Determine the (x, y) coordinate at the center of the cell enclosing the given text.  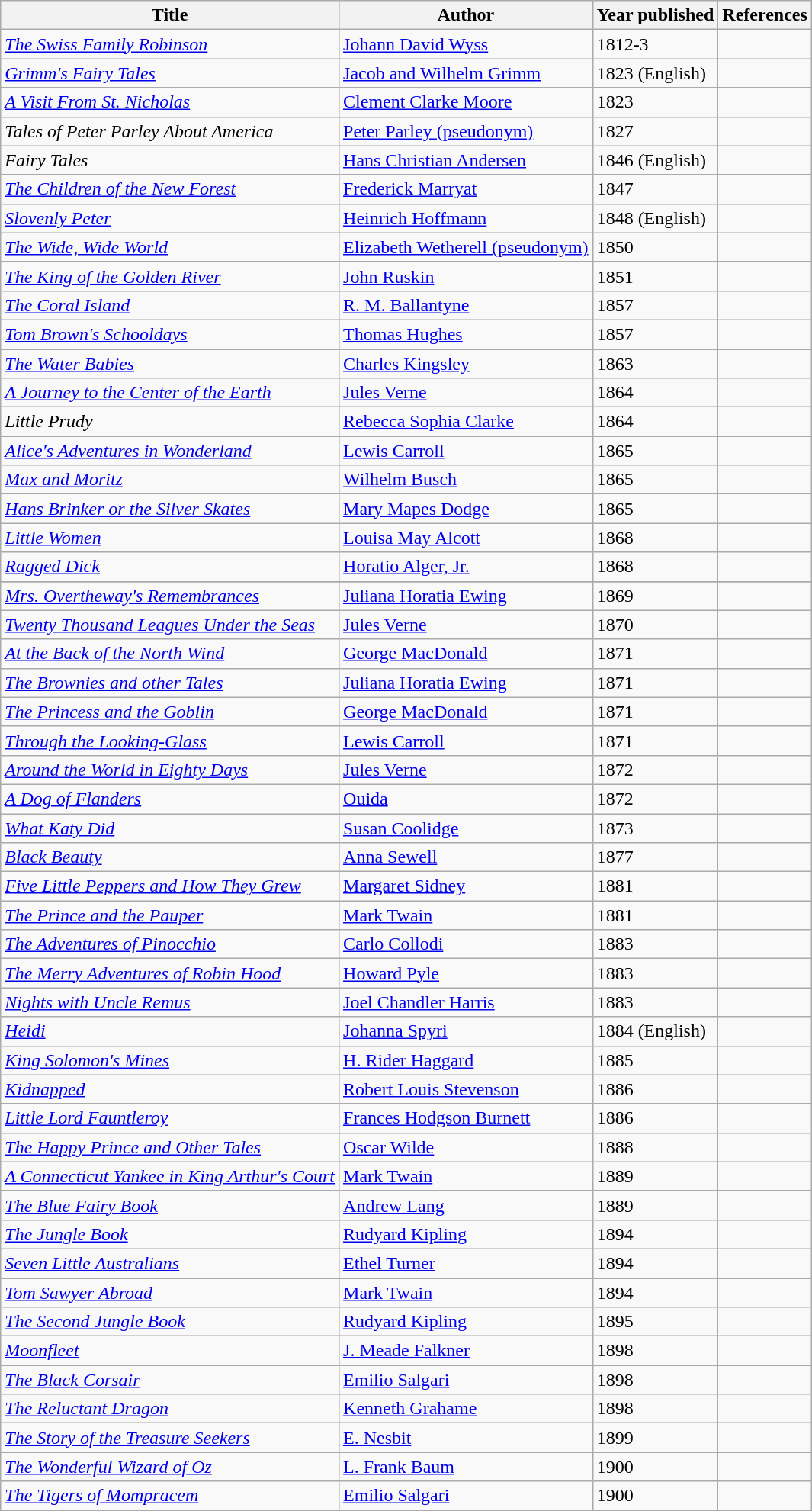
E. Nesbit (467, 1438)
The Black Corsair (170, 1380)
Johanna Spyri (467, 1031)
The Story of the Treasure Seekers (170, 1438)
Title (170, 15)
A Visit From St. Nicholas (170, 102)
1850 (656, 247)
The Adventures of Pinocchio (170, 944)
1888 (656, 1147)
J. Meade Falkner (467, 1351)
Susan Coolidge (467, 828)
King Solomon's Mines (170, 1060)
Fairy Tales (170, 160)
1884 (English) (656, 1031)
Andrew Lang (467, 1205)
Ragged Dick (170, 567)
Tales of Peter Parley About America (170, 131)
Author (467, 15)
Rebecca Sophia Clarke (467, 422)
The Happy Prince and Other Tales (170, 1147)
Frances Hodgson Burnett (467, 1118)
1869 (656, 596)
The Wonderful Wizard of Oz (170, 1467)
The Brownies and other Tales (170, 683)
Clement Clarke Moore (467, 102)
Alice's Adventures in Wonderland (170, 451)
John Ruskin (467, 276)
Jacob and Wilhelm Grimm (467, 73)
The Merry Adventures of Robin Hood (170, 973)
Ethel Turner (467, 1263)
H. Rider Haggard (467, 1060)
Tom Sawyer Abroad (170, 1293)
Year published (656, 15)
1870 (656, 625)
Nights with Uncle Remus (170, 1002)
1873 (656, 828)
1848 (English) (656, 218)
Little Women (170, 538)
A Dog of Flanders (170, 799)
Johann David Wyss (467, 44)
The Swiss Family Robinson (170, 44)
1827 (656, 131)
Hans Christian Andersen (467, 160)
Wilhelm Busch (467, 480)
Twenty Thousand Leagues Under the Seas (170, 625)
Max and Moritz (170, 480)
Joel Chandler Harris (467, 1002)
A Connecticut Yankee in King Arthur's Court (170, 1176)
Oscar Wilde (467, 1147)
Charles Kingsley (467, 364)
Frederick Marryat (467, 189)
Little Prudy (170, 422)
Elizabeth Wetherell (pseudonym) (467, 247)
Five Little Peppers and How They Grew (170, 886)
Heinrich Hoffmann (467, 218)
Seven Little Australians (170, 1263)
The Coral Island (170, 305)
Robert Louis Stevenson (467, 1089)
Moonfleet (170, 1351)
Through the Looking-Glass (170, 741)
The Blue Fairy Book (170, 1205)
1812-3 (656, 44)
1851 (656, 276)
1877 (656, 857)
Thomas Hughes (467, 334)
Mrs. Overtheway's Remembrances (170, 596)
Grimm's Fairy Tales (170, 73)
Carlo Collodi (467, 944)
Peter Parley (pseudonym) (467, 131)
At the Back of the North Wind (170, 654)
Louisa May Alcott (467, 538)
What Katy Did (170, 828)
R. M. Ballantyne (467, 305)
The Jungle Book (170, 1234)
1823 (English) (656, 73)
The Reluctant Dragon (170, 1409)
1846 (English) (656, 160)
A Journey to the Center of the Earth (170, 393)
1863 (656, 364)
Kidnapped (170, 1089)
1899 (656, 1438)
The Water Babies (170, 364)
Anna Sewell (467, 857)
The Second Jungle Book (170, 1322)
The Prince and the Pauper (170, 915)
The Children of the New Forest (170, 189)
Slovenly Peter (170, 218)
1885 (656, 1060)
Tom Brown's Schooldays (170, 334)
L. Frank Baum (467, 1467)
Little Lord Fauntleroy (170, 1118)
References (765, 15)
The Princess and the Goblin (170, 712)
The King of the Golden River (170, 276)
Around the World in Eighty Days (170, 770)
Margaret Sidney (467, 886)
Horatio Alger, Jr. (467, 567)
Hans Brinker or the Silver Skates (170, 509)
Ouida (467, 799)
Mary Mapes Dodge (467, 509)
The Wide, Wide World (170, 247)
Black Beauty (170, 857)
1895 (656, 1322)
1823 (656, 102)
Kenneth Grahame (467, 1409)
The Tigers of Mompracem (170, 1496)
Heidi (170, 1031)
1847 (656, 189)
Howard Pyle (467, 973)
